Detect which cell encompasses the target text, then output its [x, y] center coordinate. 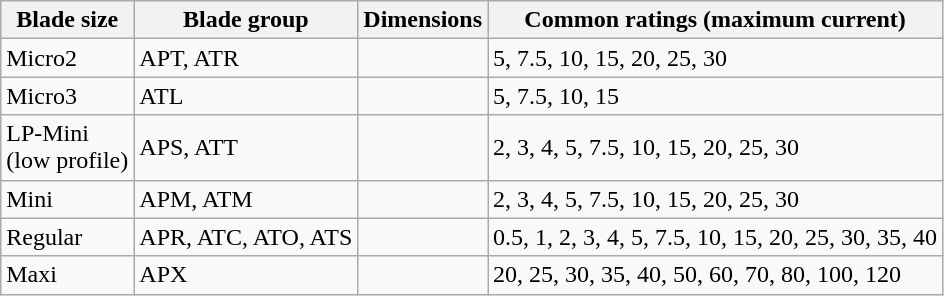
0.5, 1, 2, 3, 4, 5, 7.5, 10, 15, 20, 25, 30, 35, 40 [716, 237]
Mini [68, 199]
APM, ATM [246, 199]
LP-Mini(low profile) [68, 148]
Dimensions [423, 20]
APR, ATC, ATO, ATS [246, 237]
Common ratings (maximum current) [716, 20]
5, 7.5, 10, 15, 20, 25, 30 [716, 58]
Blade size [68, 20]
APS, ATT [246, 148]
5, 7.5, 10, 15 [716, 96]
ATL [246, 96]
APT, ATR [246, 58]
Blade group [246, 20]
APX [246, 275]
Maxi [68, 275]
20, 25, 30, 35, 40, 50, 60, 70, 80, 100, 120 [716, 275]
Micro3 [68, 96]
Micro2 [68, 58]
Regular [68, 237]
